Return the [x, y] coordinate for the center point of the cell that contains the specified text.  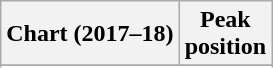
Peakposition [225, 34]
Chart (2017–18) [90, 34]
